Locate the cell with the specified text and output its (X, Y) center coordinate. 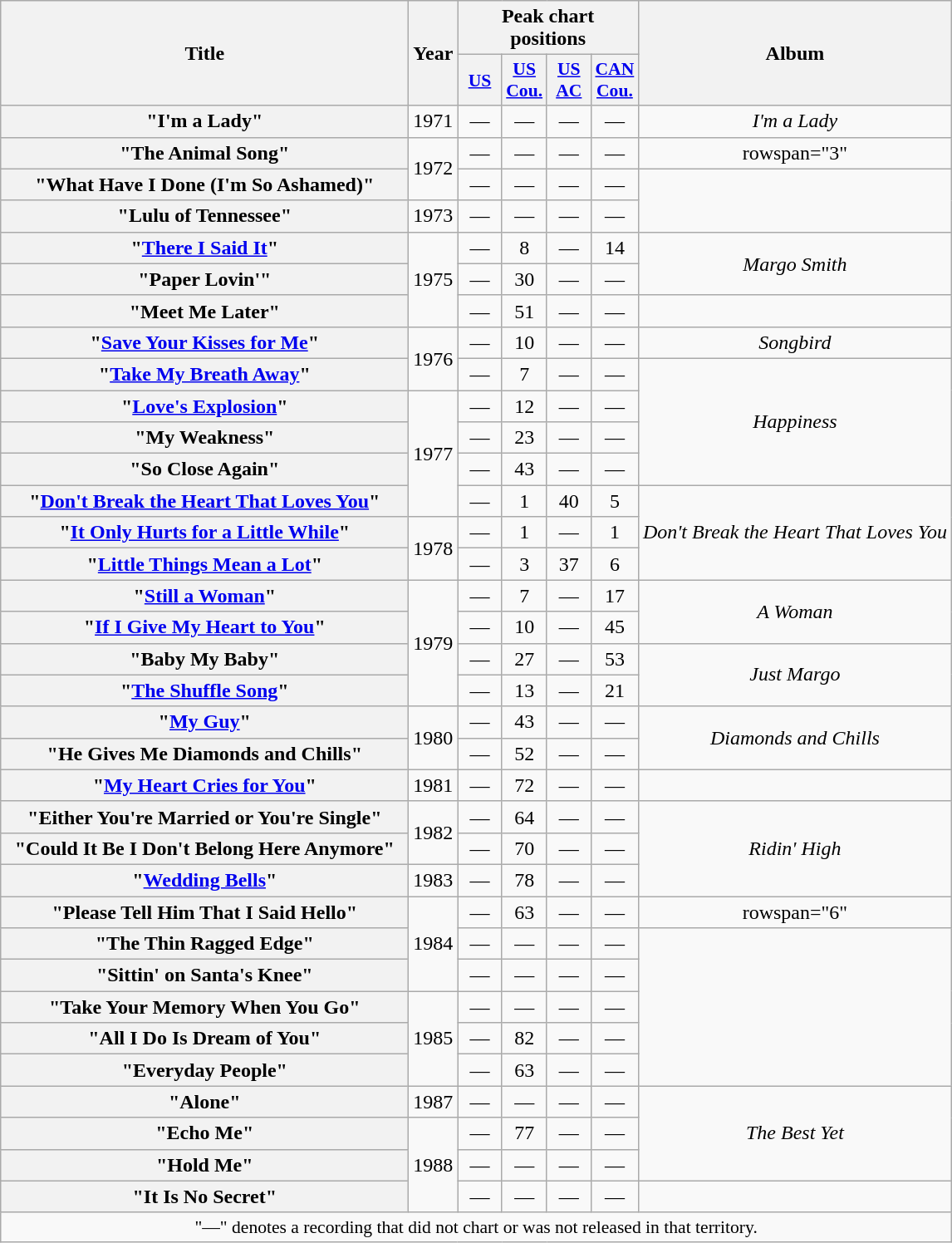
Year (434, 53)
Peak chart positions (548, 28)
CANCou. (615, 80)
23 (524, 438)
"My Heart Cries for You" (204, 785)
64 (524, 817)
Album (794, 53)
"I'm a Lady" (204, 121)
USCou. (524, 80)
Diamonds and Chills (794, 738)
"Little Things Mean a Lot" (204, 564)
"Could It Be I Don't Belong Here Anymore" (204, 848)
51 (524, 311)
1987 (434, 1102)
"The Animal Song" (204, 153)
12 (524, 406)
14 (615, 248)
8 (524, 248)
Don't Break the Heart That Loves You (794, 533)
30 (524, 279)
52 (524, 754)
1976 (434, 358)
1972 (434, 169)
"My Guy" (204, 722)
Just Margo (794, 675)
13 (524, 690)
"Take Your Memory When You Go" (204, 1007)
USAC (568, 80)
US (480, 80)
1980 (434, 738)
"Don't Break the Heart That Loves You" (204, 501)
1983 (434, 880)
27 (524, 659)
A Woman (794, 612)
"Take My Breath Away" (204, 374)
1984 (434, 943)
"Echo Me" (204, 1133)
1985 (434, 1039)
"Sittin' on Santa's Knee" (204, 975)
"Wedding Bells" (204, 880)
5 (615, 501)
"Baby My Baby" (204, 659)
"Everyday People" (204, 1070)
"Paper Lovin'" (204, 279)
37 (568, 564)
"So Close Again" (204, 469)
53 (615, 659)
"If I Give My Heart to You" (204, 627)
"The Shuffle Song" (204, 690)
"What Have I Done (I'm So Ashamed)" (204, 184)
1973 (434, 216)
77 (524, 1133)
"Please Tell Him That I Said Hello" (204, 911)
40 (568, 501)
"Either You're Married or You're Single" (204, 817)
"—" denotes a recording that did not chart or was not released in that territory. (477, 1227)
The Best Yet (794, 1133)
"It Only Hurts for a Little While" (204, 533)
1981 (434, 785)
1975 (434, 279)
Margo Smith (794, 263)
"It Is No Secret" (204, 1196)
rowspan="3" (794, 153)
"Hold Me" (204, 1165)
I'm a Lady (794, 121)
"Meet Me Later" (204, 311)
"My Weakness" (204, 438)
rowspan="6" (794, 911)
45 (615, 627)
82 (524, 1039)
1978 (434, 548)
72 (524, 785)
"There I Said It" (204, 248)
1971 (434, 121)
"Love's Explosion" (204, 406)
78 (524, 880)
70 (524, 848)
"Still a Woman" (204, 596)
1988 (434, 1165)
"All I Do Is Dream of You" (204, 1039)
1979 (434, 643)
Songbird (794, 342)
Title (204, 53)
17 (615, 596)
"Lulu of Tennessee" (204, 216)
3 (524, 564)
1982 (434, 833)
"The Thin Ragged Edge" (204, 944)
"He Gives Me Diamonds and Chills" (204, 754)
Happiness (794, 421)
"Save Your Kisses for Me" (204, 342)
"Alone" (204, 1102)
1977 (434, 454)
6 (615, 564)
21 (615, 690)
Ridin' High (794, 848)
